Scan for the cell matching the given text and deliver its [x, y] coordinate at center. 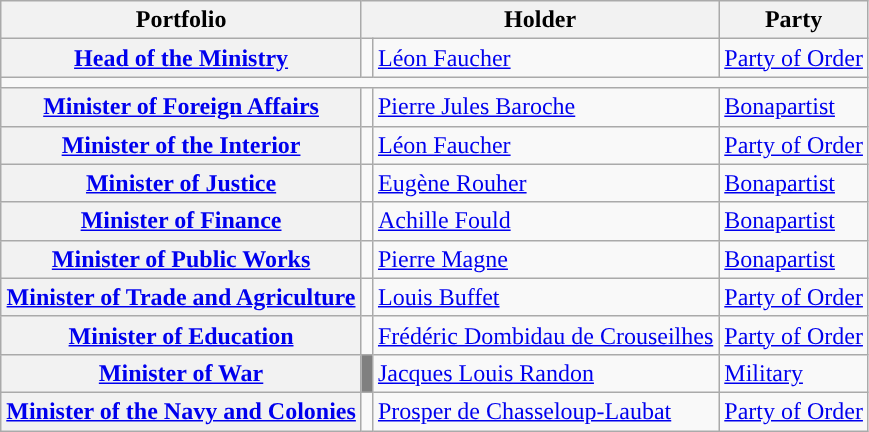
Minister of the Interior [182, 145]
Minister of Education [182, 335]
Prosper de Chasseloup-Laubat [545, 411]
Pierre Magne [545, 259]
Minister of Public Works [182, 259]
Minister of Foreign Affairs [182, 107]
Minister of War [182, 373]
Frédéric Dombidau de Crouseilhes [545, 335]
Eugène Rouher [545, 183]
Minister of Justice [182, 183]
Jacques Louis Randon [545, 373]
Minister of the Navy and Colonies [182, 411]
Louis Buffet [545, 297]
Minister of Trade and Agriculture [182, 297]
Minister of Finance [182, 221]
Portfolio [182, 20]
Holder [540, 20]
Military [794, 373]
Achille Fould [545, 221]
Pierre Jules Baroche [545, 107]
Head of the Ministry [182, 58]
Party [794, 20]
